Identify which cell holds the provided text, then report its [x, y] central coordinate. 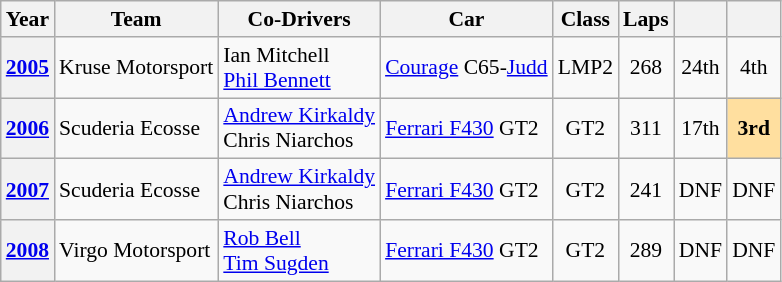
2006 [28, 128]
Year [28, 19]
Rob Bell Tim Sugden [299, 250]
Courage C65-Judd [466, 68]
Ian Mitchell Phil Bennett [299, 68]
Kruse Motorsport [136, 68]
Laps [646, 19]
Team [136, 19]
311 [646, 128]
289 [646, 250]
241 [646, 190]
Virgo Motorsport [136, 250]
LMP2 [586, 68]
17th [700, 128]
4th [754, 68]
3rd [754, 128]
268 [646, 68]
Class [586, 19]
2007 [28, 190]
2008 [28, 250]
2005 [28, 68]
Car [466, 19]
24th [700, 68]
Co-Drivers [299, 19]
